Output the (X, Y) coordinate of the center of the cell containing the given text.  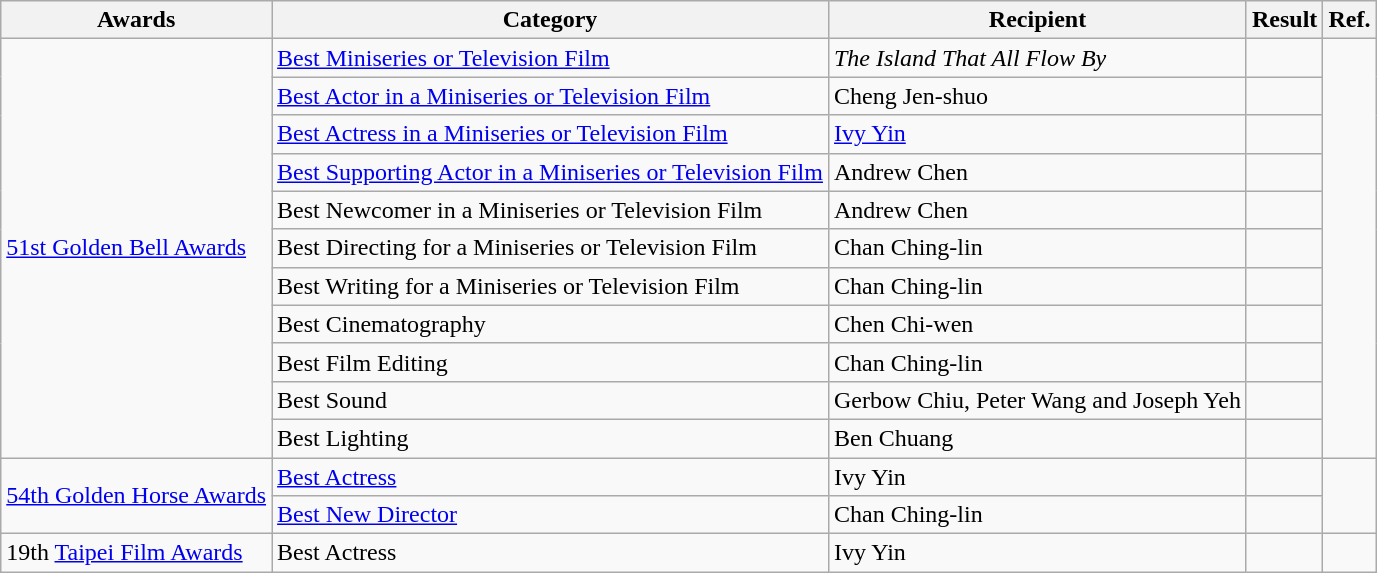
Chen Chi-wen (1037, 324)
Ref. (1350, 20)
Ben Chuang (1037, 438)
Cheng Jen-shuo (1037, 96)
Best Film Editing (550, 362)
The Island That All Flow By (1037, 58)
Awards (136, 20)
Best Sound (550, 400)
Best Miniseries or Television Film (550, 58)
Best Actor in a Miniseries or Television Film (550, 96)
Best Cinematography (550, 324)
Best Actress in a Miniseries or Television Film (550, 134)
Result (1284, 20)
Best New Director (550, 515)
Best Directing for a Miniseries or Television Film (550, 248)
51st Golden Bell Awards (136, 248)
Gerbow Chiu, Peter Wang and Joseph Yeh (1037, 400)
54th Golden Horse Awards (136, 496)
Best Supporting Actor in a Miniseries or Television Film (550, 172)
Best Writing for a Miniseries or Television Film (550, 286)
Best Newcomer in a Miniseries or Television Film (550, 210)
Recipient (1037, 20)
Best Lighting (550, 438)
Category (550, 20)
19th Taipei Film Awards (136, 553)
